Provide the [X, Y] coordinate of the cell's center where the given text is located.  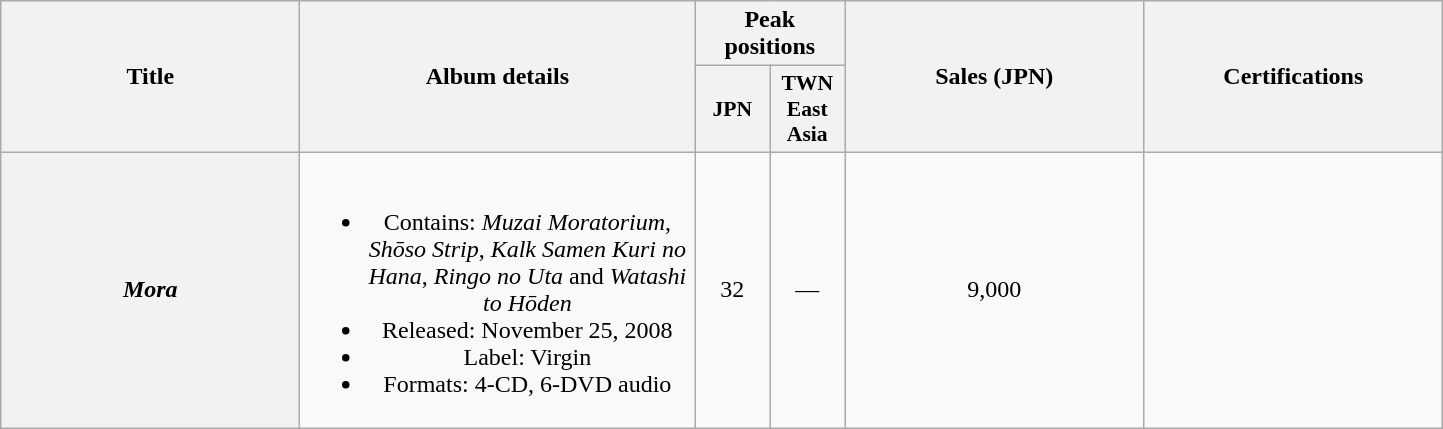
Sales (JPN) [994, 77]
— [808, 290]
Title [150, 77]
9,000 [994, 290]
Album details [498, 77]
TWN East Asia [808, 110]
Mora [150, 290]
Certifications [1294, 77]
32 [732, 290]
JPN [732, 110]
Peak positions [770, 34]
